Return the [X, Y] coordinate for the center point of the cell that contains the specified text.  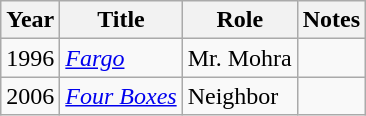
Mr. Mohra [240, 58]
Title [121, 20]
1996 [30, 58]
Role [240, 20]
2006 [30, 96]
Neighbor [240, 96]
Four Boxes [121, 96]
Notes [331, 20]
Fargo [121, 58]
Year [30, 20]
